Capture the cell that displays the provided text and extract its (X, Y) central coordinate. 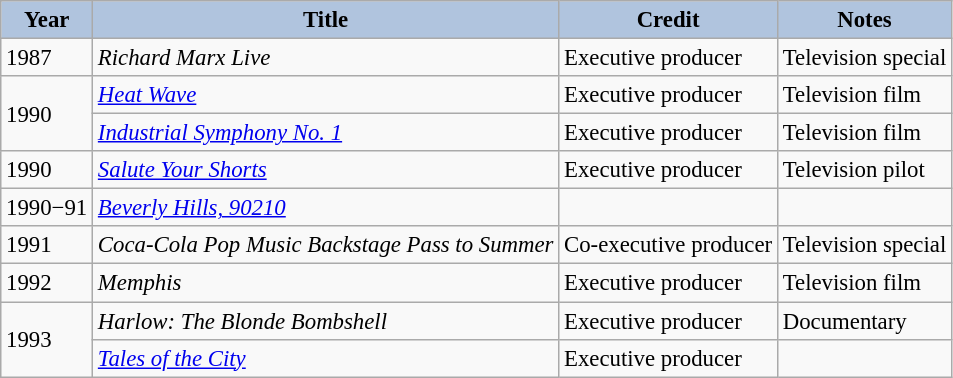
1987 (47, 58)
Salute Your Shorts (326, 170)
Coca-Cola Pop Music Backstage Pass to Summer (326, 245)
Credit (668, 20)
Industrial Symphony No. 1 (326, 133)
Notes (864, 20)
Documentary (864, 321)
Title (326, 20)
Year (47, 20)
Heat Wave (326, 95)
Television pilot (864, 170)
1993 (47, 340)
Co-executive producer (668, 245)
Harlow: The Blonde Bombshell (326, 321)
Richard Marx Live (326, 58)
1992 (47, 283)
Beverly Hills, 90210 (326, 208)
1990−91 (47, 208)
1991 (47, 245)
Memphis (326, 283)
Tales of the City (326, 358)
